Output the (X, Y) coordinate of the center of the cell containing the given text.  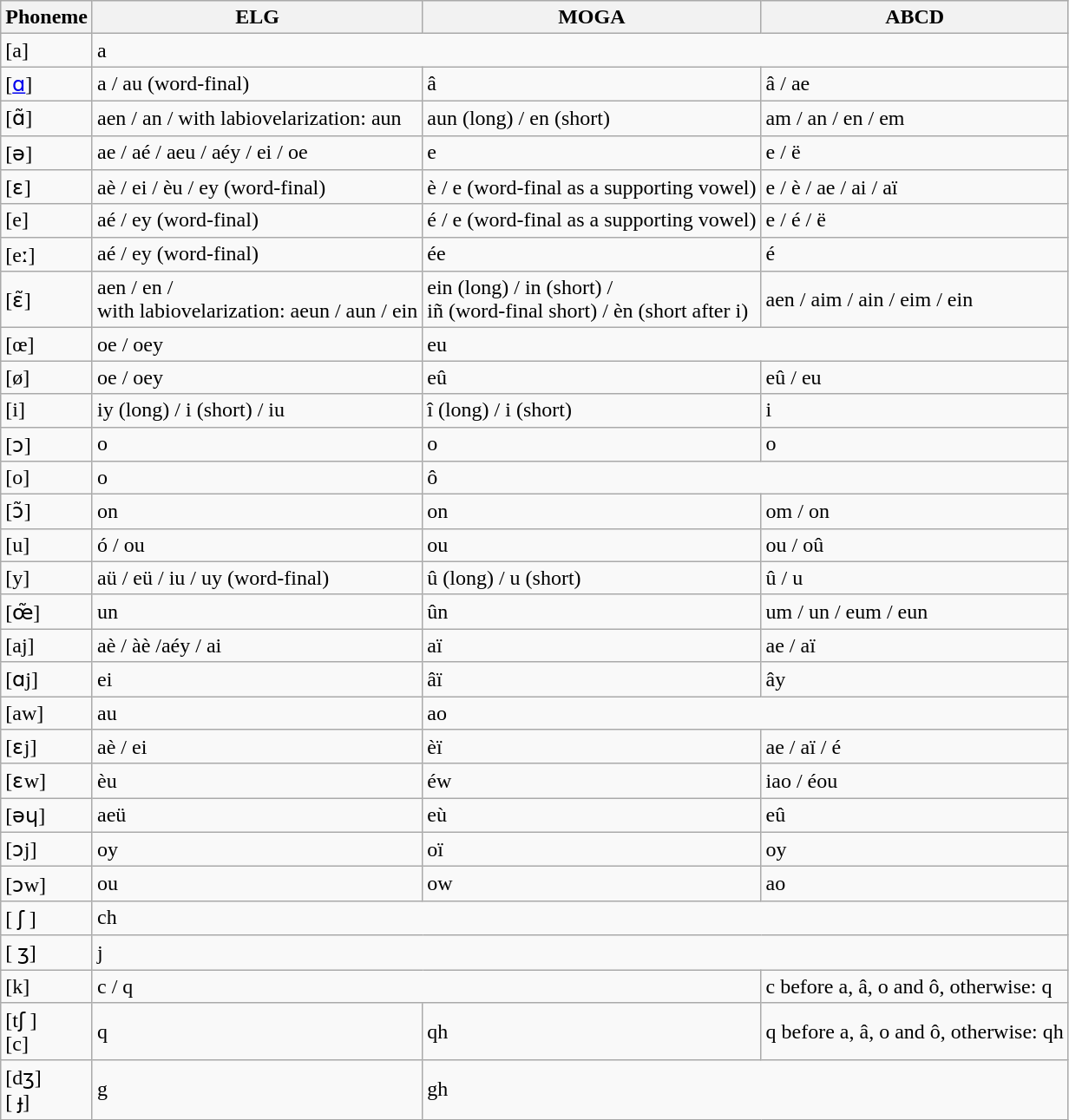
[ø] (47, 377)
[ə] (47, 153)
iao / éou (915, 781)
[ɔj] (47, 849)
qh (592, 1032)
[k] (47, 986)
c / q (427, 986)
è / e (word-final as a supporting vowel) (592, 187)
e / è / ae / ai / aï (915, 187)
e / ë (915, 153)
ELG (257, 17)
gh (746, 1090)
Phoneme (47, 17)
aè / àè /aéy / ai (257, 645)
[ɛ̃] (47, 300)
a / au (word-final) (257, 84)
aen / en /with labiovelarization: aeun / aun / ein (257, 300)
ée (592, 254)
ou / oû (915, 545)
[ɑ̃] (47, 118)
èu (257, 781)
ow (592, 884)
MOGA (592, 17)
ae / aï (915, 645)
q (257, 1032)
aü / eü / iu / uy (word-final) (257, 578)
é (915, 254)
ây (915, 679)
[aj] (47, 645)
[e] (47, 220)
aè / ei / èu / ey (word-final) (257, 187)
[ɔ̃] (47, 512)
c before a, â, o and ô, otherwise: q (915, 986)
e (592, 153)
[ɑ] (47, 84)
[dʒ][ ɟ] (47, 1090)
um / un / eum / eun (915, 612)
e / é / ë (915, 220)
aè / ei (257, 747)
ein (long) / in (short) /iñ (word-final short) / èn (short after i) (592, 300)
[aw] (47, 712)
aun (long) / en (short) (592, 118)
eû / eu (915, 377)
[əɥ] (47, 815)
[y] (47, 578)
[ ʃ ] (47, 918)
[ɛ] (47, 187)
aen / an / with labiovelarization: aun (257, 118)
[ɔw] (47, 884)
ABCD (915, 17)
a (580, 50)
[ɑj] (47, 679)
û / u (915, 578)
é / e (word-final as a supporting vowel) (592, 220)
[œ̃] (47, 612)
oï (592, 849)
aen / aim / ain / eim / ein (915, 300)
ó / ou (257, 545)
au (257, 712)
ae / aé / aeu / aéy / ei / oe (257, 153)
[u] (47, 545)
j (580, 953)
[œ] (47, 344)
â (592, 84)
eu (746, 344)
ô (746, 478)
un (257, 612)
ae / aï / é (915, 747)
om / on (915, 512)
ch (580, 918)
eù (592, 815)
ûn (592, 612)
aï (592, 645)
[i] (47, 410)
â / ae (915, 84)
û (long) / u (short) (592, 578)
g (257, 1090)
[ ʒ] (47, 953)
[ɔ] (47, 444)
[ɛw] (47, 781)
ei (257, 679)
[tʃ ][c] (47, 1032)
q before a, â, o and ô, otherwise: qh (915, 1032)
[eː] (47, 254)
èï (592, 747)
am / an / en / em (915, 118)
î (long) / i (short) (592, 410)
aeü (257, 815)
iy (long) / i (short) / iu (257, 410)
âï (592, 679)
éw (592, 781)
[a] (47, 50)
[o] (47, 478)
i (915, 410)
[ɛj] (47, 747)
